Output the (X, Y) coordinate of the center of the cell containing the given text.  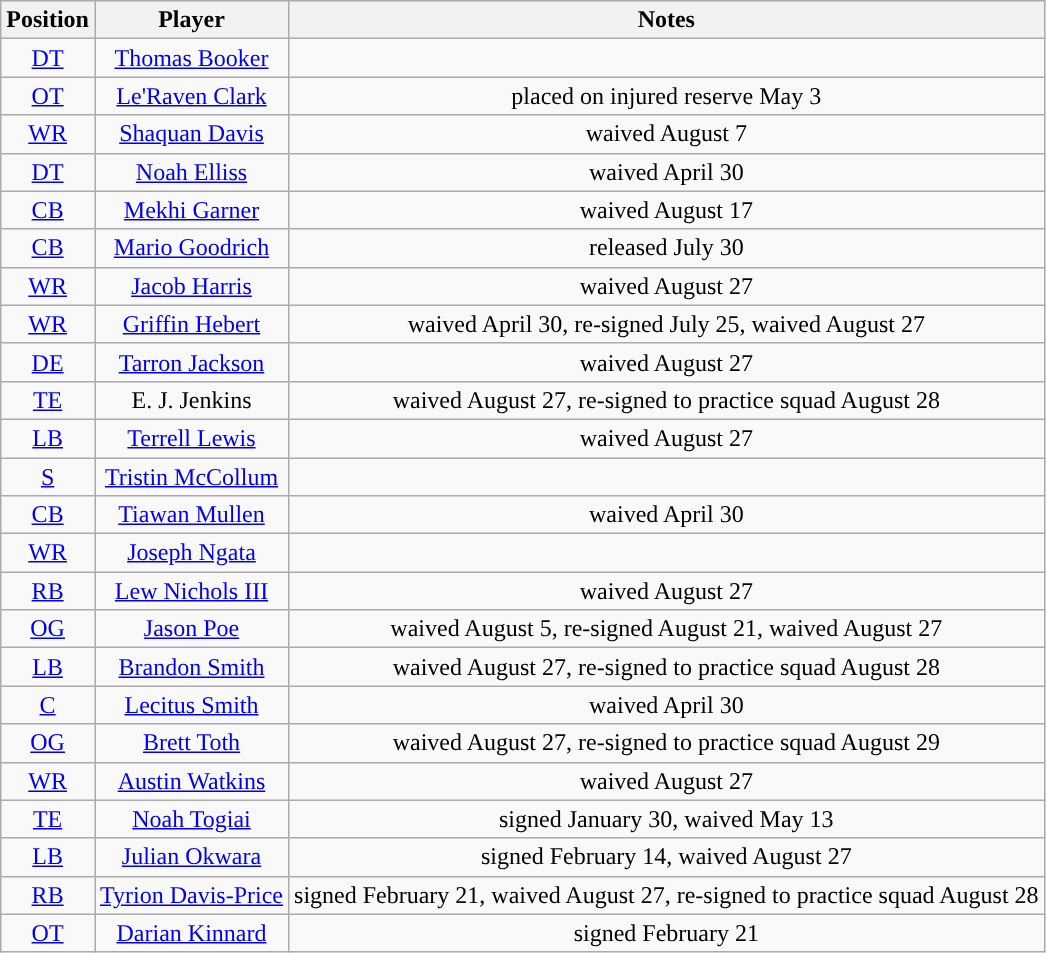
Joseph Ngata (191, 553)
Position (48, 20)
waived August 27, re-signed to practice squad August 29 (667, 743)
Griffin Hebert (191, 324)
E. J. Jenkins (191, 400)
C (48, 705)
waived August 7 (667, 134)
DE (48, 362)
signed February 21 (667, 933)
released July 30 (667, 248)
signed February 21, waived August 27, re-signed to practice squad August 28 (667, 895)
Le'Raven Clark (191, 96)
Shaquan Davis (191, 134)
Tarron Jackson (191, 362)
Brandon Smith (191, 667)
Brett Toth (191, 743)
waived April 30, re-signed July 25, waived August 27 (667, 324)
Julian Okwara (191, 857)
Mario Goodrich (191, 248)
Jacob Harris (191, 286)
S (48, 477)
Lew Nichols III (191, 591)
Noah Elliss (191, 172)
waived August 5, re-signed August 21, waived August 27 (667, 629)
Lecitus Smith (191, 705)
Darian Kinnard (191, 933)
Noah Togiai (191, 819)
Jason Poe (191, 629)
signed January 30, waived May 13 (667, 819)
signed February 14, waived August 27 (667, 857)
placed on injured reserve May 3 (667, 96)
waived August 17 (667, 210)
Austin Watkins (191, 781)
Terrell Lewis (191, 438)
Tiawan Mullen (191, 515)
Mekhi Garner (191, 210)
Tristin McCollum (191, 477)
Player (191, 20)
Thomas Booker (191, 58)
Tyrion Davis-Price (191, 895)
Notes (667, 20)
